From the cell containing the given text, extract its center point as [x, y] coordinate. 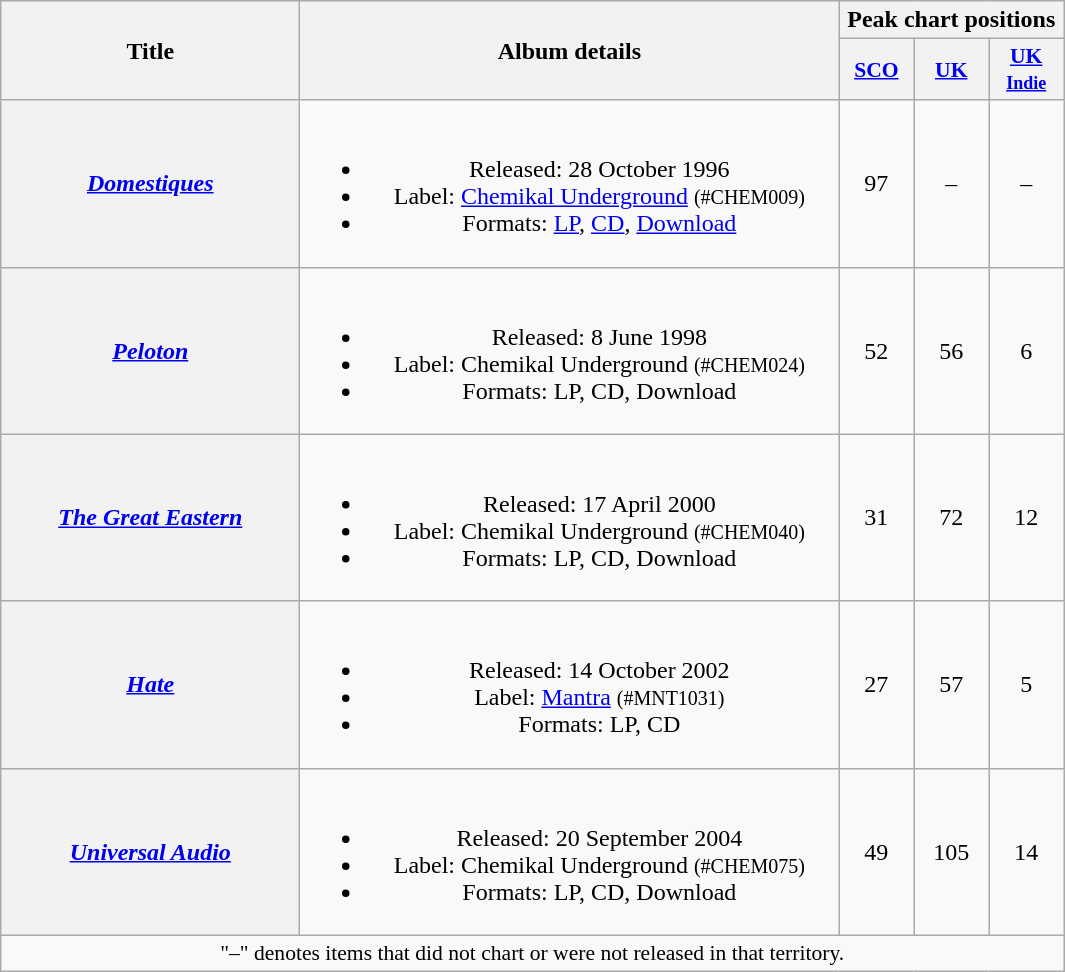
Peloton [150, 350]
UK [952, 70]
Released: 14 October 2002Label: Mantra (#MNT1031)Formats: LP, CD [570, 684]
105 [952, 852]
6 [1026, 350]
56 [952, 350]
Universal Audio [150, 852]
Album details [570, 50]
Released: 20 September 2004Label: Chemikal Underground (#CHEM075)Formats: LP, CD, Download [570, 852]
Peak chart positions [952, 20]
The Great Eastern [150, 518]
49 [876, 852]
"–" denotes items that did not chart or were not released in that territory. [532, 953]
72 [952, 518]
Released: 8 June 1998Label: Chemikal Underground (#CHEM024)Formats: LP, CD, Download [570, 350]
UKIndie [1026, 70]
Domestiques [150, 184]
Title [150, 50]
97 [876, 184]
31 [876, 518]
Hate [150, 684]
Released: 17 April 2000Label: Chemikal Underground (#CHEM040)Formats: LP, CD, Download [570, 518]
12 [1026, 518]
27 [876, 684]
5 [1026, 684]
Released: 28 October 1996Label: Chemikal Underground (#CHEM009)Formats: LP, CD, Download [570, 184]
SCO [876, 70]
14 [1026, 852]
52 [876, 350]
57 [952, 684]
